Capture the cell that displays the provided text and extract its (x, y) central coordinate. 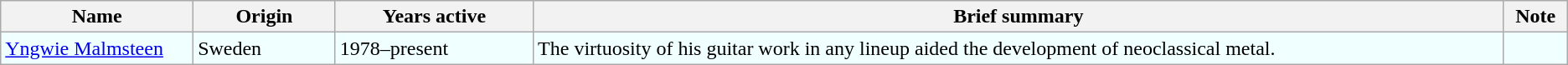
Name (97, 17)
1978–present (434, 48)
Origin (265, 17)
Sweden (265, 48)
Note (1535, 17)
Yngwie Malmsteen (97, 48)
Years active (434, 17)
Brief summary (1019, 17)
The virtuosity of his guitar work in any lineup aided the development of neoclassical metal. (1019, 48)
